Capture the cell that displays the provided text and extract its [x, y] central coordinate. 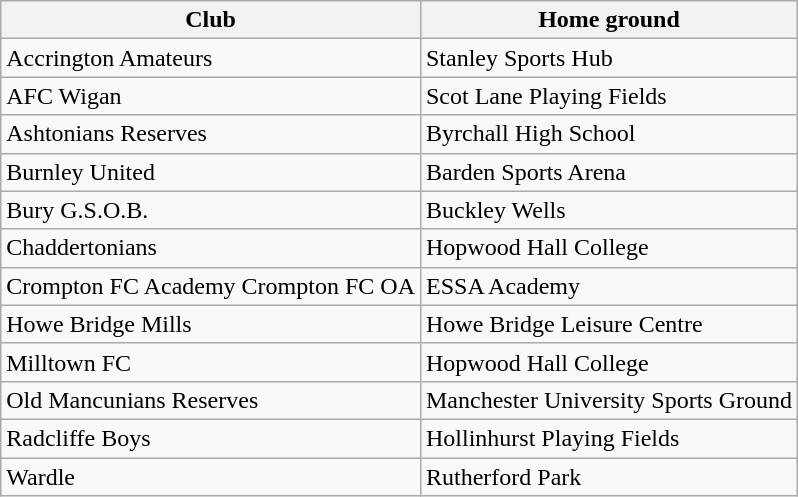
Howe Bridge Leisure Centre [608, 324]
ESSA Academy [608, 286]
Bury G.S.O.B. [211, 210]
Rutherford Park [608, 477]
Barden Sports Arena [608, 172]
Byrchall High School [608, 134]
Stanley Sports Hub [608, 58]
Hollinhurst Playing Fields [608, 438]
Milltown FC [211, 362]
Scot Lane Playing Fields [608, 96]
Club [211, 20]
Old Mancunians Reserves [211, 400]
Manchester University Sports Ground [608, 400]
Burnley United [211, 172]
Buckley Wells [608, 210]
Ashtonians Reserves [211, 134]
Howe Bridge Mills [211, 324]
Wardle [211, 477]
Radcliffe Boys [211, 438]
Accrington Amateurs [211, 58]
Crompton FC Academy Crompton FC OA [211, 286]
Home ground [608, 20]
AFC Wigan [211, 96]
Chaddertonians [211, 248]
